Return the (X, Y) coordinate for the center point of the cell that contains the specified text.  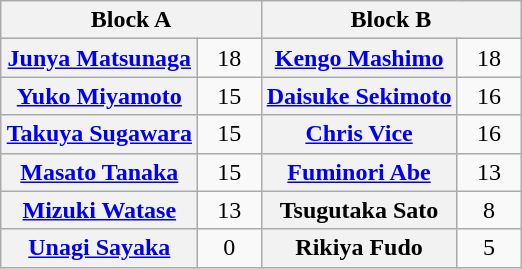
Yuko Miyamoto (99, 96)
5 (489, 248)
Junya Matsunaga (99, 58)
8 (489, 210)
Block B (391, 20)
Mizuki Watase (99, 210)
Rikiya Fudo (359, 248)
Fuminori Abe (359, 172)
Block A (131, 20)
Chris Vice (359, 134)
Kengo Mashimo (359, 58)
Unagi Sayaka (99, 248)
Takuya Sugawara (99, 134)
Daisuke Sekimoto (359, 96)
Tsugutaka Sato (359, 210)
0 (229, 248)
Masato Tanaka (99, 172)
